Capture the cell that displays the provided text and extract its (X, Y) central coordinate. 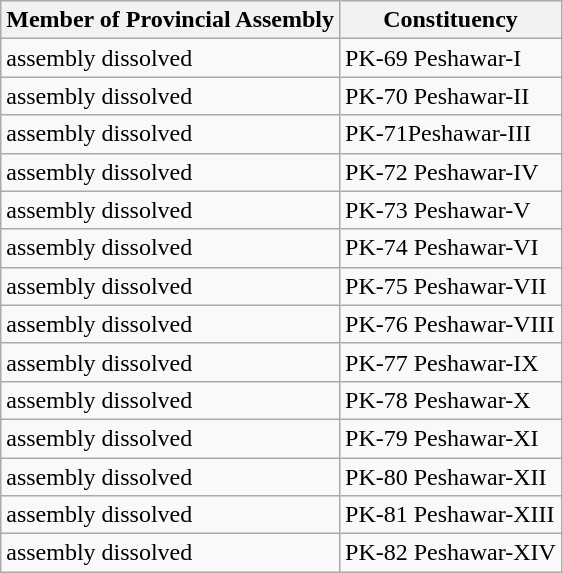
PK-70 Peshawar-II (451, 96)
PK-80 Peshawar-XII (451, 477)
Member of Provincial Assembly (170, 20)
PK-69 Peshawar-I (451, 58)
PK-82 Peshawar-XIV (451, 553)
PK-77 Peshawar-IX (451, 362)
Constituency (451, 20)
PK-76 Peshawar-VIII (451, 324)
PK-81 Peshawar-XIII (451, 515)
PK-71Peshawar-III (451, 134)
PK-73 Peshawar-V (451, 210)
PK-72 Peshawar-IV (451, 172)
PK-74 Peshawar-VI (451, 248)
PK-78 Peshawar-X (451, 400)
PK-75 Peshawar-VII (451, 286)
PK-79 Peshawar-XI (451, 438)
